Return the [X, Y] coordinate for the center point of the cell that contains the specified text.  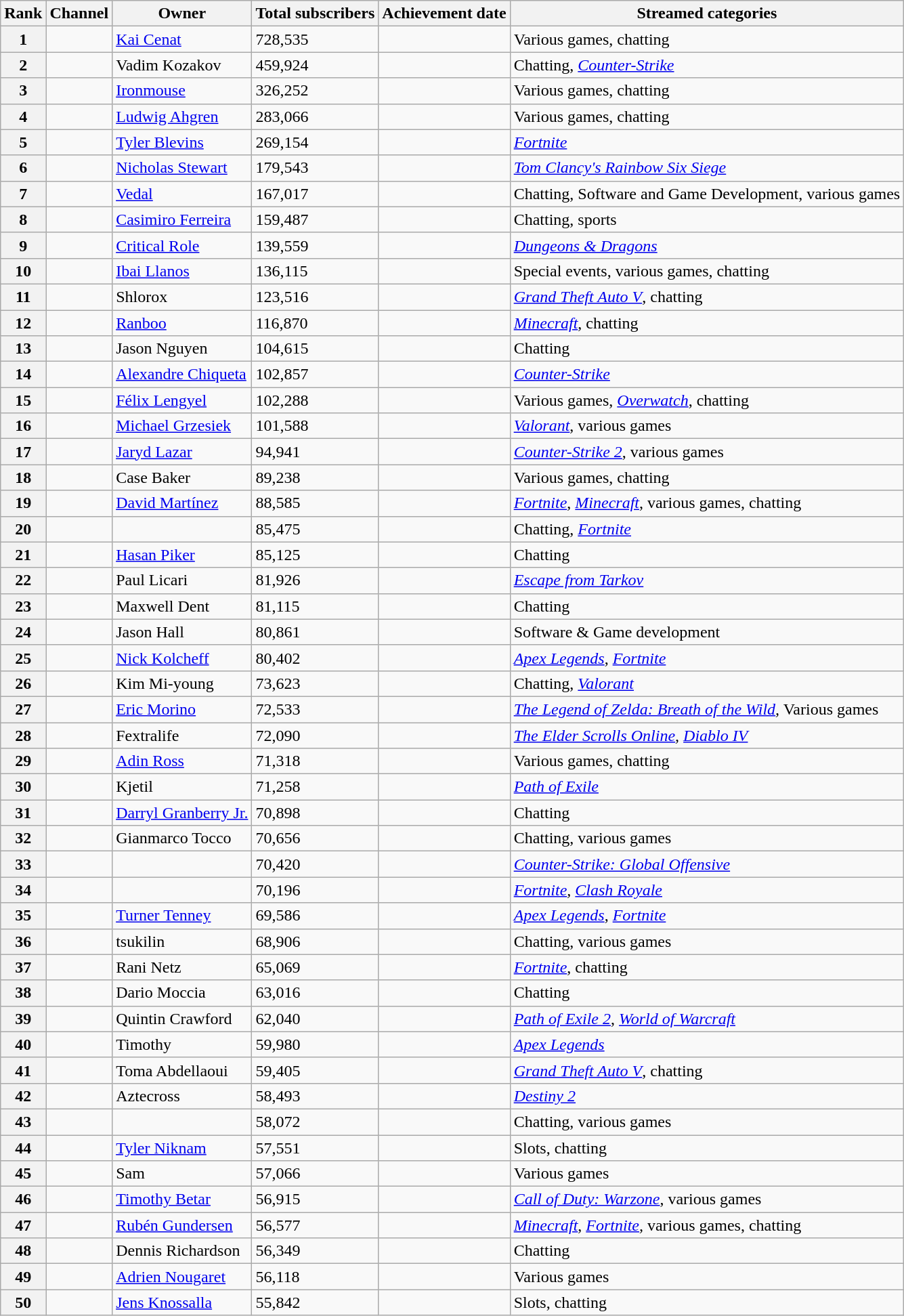
Sam [182, 1174]
116,870 [316, 323]
101,588 [316, 426]
Path of Exile [707, 787]
47 [23, 1225]
Call of Duty: Warzone, various games [707, 1200]
40 [23, 1044]
Critical Role [182, 245]
81,926 [316, 580]
14 [23, 375]
18 [23, 477]
89,238 [316, 477]
Timothy Betar [182, 1200]
Jason Nguyen [182, 349]
43 [23, 1122]
The Legend of Zelda: Breath of the Wild, Various games [707, 709]
Rani Netz [182, 967]
57,066 [316, 1174]
459,924 [316, 65]
179,543 [316, 168]
81,115 [316, 606]
167,017 [316, 194]
139,559 [316, 245]
19 [23, 503]
72,533 [316, 709]
62,040 [316, 1019]
Nicholas Stewart [182, 168]
Casimiro Ferreira [182, 219]
Minecraft, Fortnite, various games, chatting [707, 1225]
tsukilin [182, 941]
Quintin Crawford [182, 1019]
27 [23, 709]
283,066 [316, 116]
70,420 [316, 864]
37 [23, 967]
80,861 [316, 632]
Minecraft, chatting [707, 323]
69,586 [316, 916]
Kim Mi-young [182, 683]
38 [23, 993]
David Martínez [182, 503]
25 [23, 658]
80,402 [316, 658]
Counter-Strike: Global Offensive [707, 864]
57,551 [316, 1148]
30 [23, 787]
Ironmouse [182, 91]
728,535 [316, 39]
36 [23, 941]
44 [23, 1148]
Special events, various games, chatting [707, 271]
24 [23, 632]
269,154 [316, 142]
Aztecross [182, 1096]
Vadim Kozakov [182, 65]
Tom Clancy's Rainbow Six Siege [707, 168]
71,258 [316, 787]
56,915 [316, 1200]
88,585 [316, 503]
12 [23, 323]
4 [23, 116]
Adin Ross [182, 761]
Chatting, Software and Game Development, various games [707, 194]
22 [23, 580]
20 [23, 529]
49 [23, 1277]
Apex Legends [707, 1044]
68,906 [316, 941]
136,115 [316, 271]
32 [23, 839]
39 [23, 1019]
94,941 [316, 452]
Rank [23, 14]
Destiny 2 [707, 1096]
Fortnite, Clash Royale [707, 890]
Streamed categories [707, 14]
7 [23, 194]
59,980 [316, 1044]
Alexandre Chiqueta [182, 375]
Gianmarco Tocco [182, 839]
21 [23, 555]
63,016 [316, 993]
15 [23, 400]
102,288 [316, 400]
6 [23, 168]
Path of Exile 2, World of Warcraft [707, 1019]
34 [23, 890]
Counter-Strike [707, 375]
Software & Game development [707, 632]
Escape from Tarkov [707, 580]
1 [23, 39]
Jens Knossalla [182, 1302]
Achievement date [444, 14]
Hasan Piker [182, 555]
Ludwig Ahgren [182, 116]
Turner Tenney [182, 916]
28 [23, 735]
Chatting, Counter-Strike [707, 65]
70,898 [316, 813]
Félix Lengyel [182, 400]
56,118 [316, 1277]
Fextralife [182, 735]
56,349 [316, 1251]
123,516 [316, 297]
Fortnite, Minecraft, various games, chatting [707, 503]
Total subscribers [316, 14]
58,493 [316, 1096]
Chatting, Valorant [707, 683]
Valorant, various games [707, 426]
29 [23, 761]
Adrien Nougaret [182, 1277]
72,090 [316, 735]
55,842 [316, 1302]
46 [23, 1200]
Darryl Granberry Jr. [182, 813]
85,125 [316, 555]
Nick Kolcheff [182, 658]
Dungeons & Dragons [707, 245]
Case Baker [182, 477]
5 [23, 142]
Jason Hall [182, 632]
Timothy [182, 1044]
58,072 [316, 1122]
Kjetil [182, 787]
Michael Grzesiek [182, 426]
Ranboo [182, 323]
Chatting, sports [707, 219]
Fortnite [707, 142]
50 [23, 1302]
85,475 [316, 529]
Chatting, Fortnite [707, 529]
73,623 [316, 683]
Kai Cenat [182, 39]
41 [23, 1070]
71,318 [316, 761]
Dario Moccia [182, 993]
48 [23, 1251]
35 [23, 916]
Ibai Llanos [182, 271]
Toma Abdellaoui [182, 1070]
The Elder Scrolls Online, Diablo IV [707, 735]
2 [23, 65]
Maxwell Dent [182, 606]
159,487 [316, 219]
13 [23, 349]
Dennis Richardson [182, 1251]
326,252 [316, 91]
Fortnite, chatting [707, 967]
Rubén Gundersen [182, 1225]
9 [23, 245]
3 [23, 91]
11 [23, 297]
Various games, Overwatch, chatting [707, 400]
42 [23, 1096]
Eric Morino [182, 709]
16 [23, 426]
Shlorox [182, 297]
Channel [79, 14]
70,656 [316, 839]
65,069 [316, 967]
Paul Licari [182, 580]
Counter-Strike 2, various games [707, 452]
10 [23, 271]
26 [23, 683]
31 [23, 813]
Tyler Niknam [182, 1148]
Tyler Blevins [182, 142]
102,857 [316, 375]
23 [23, 606]
Owner [182, 14]
33 [23, 864]
70,196 [316, 890]
8 [23, 219]
104,615 [316, 349]
17 [23, 452]
59,405 [316, 1070]
56,577 [316, 1225]
Vedal [182, 194]
Jaryd Lazar [182, 452]
45 [23, 1174]
